Pinpoint the cell where the given text exists, returning its (X, Y) midpoint coordinate. 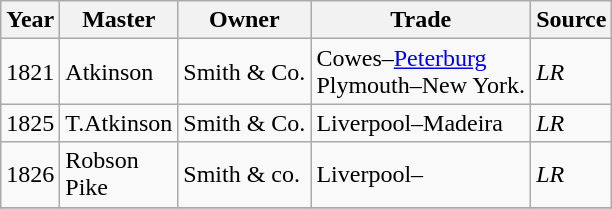
RobsonPike (119, 174)
Master (119, 20)
Source (572, 20)
Liverpool–Madeira (421, 123)
1826 (30, 174)
Year (30, 20)
Atkinson (119, 72)
Cowes–PeterburgPlymouth–New York. (421, 72)
1825 (30, 123)
Owner (244, 20)
1821 (30, 72)
Smith & co. (244, 174)
Liverpool– (421, 174)
T.Atkinson (119, 123)
Trade (421, 20)
